Capture the cell that displays the provided text and extract its (x, y) central coordinate. 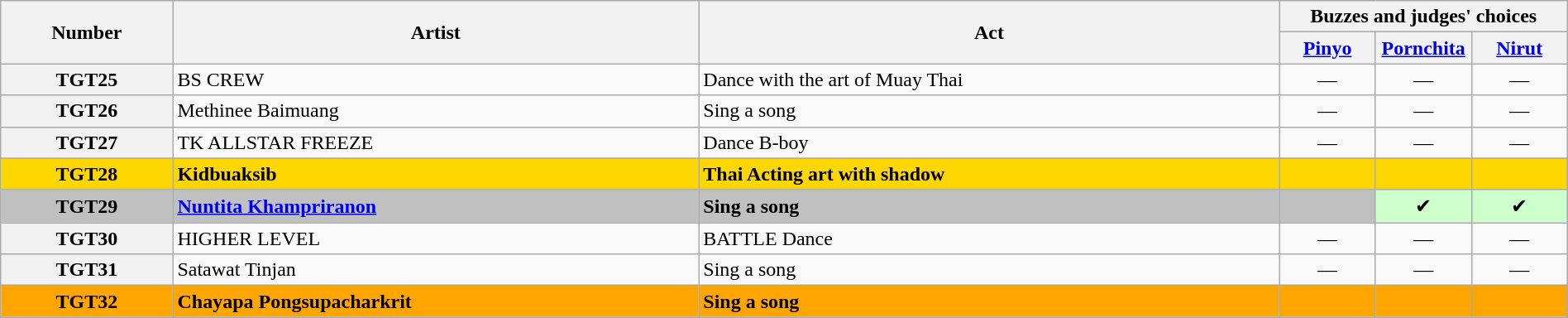
Satawat Tinjan (436, 270)
TK ALLSTAR FREEZE (436, 142)
Number (87, 32)
TGT27 (87, 142)
Chayapa Pongsupacharkrit (436, 301)
Thai Acting art with shadow (989, 174)
HIGHER LEVEL (436, 238)
TGT30 (87, 238)
BS CREW (436, 79)
Nuntita Khampriranon (436, 206)
Nirut (1519, 48)
Pinyo (1327, 48)
Act (989, 32)
Artist (436, 32)
Dance with the art of Muay Thai (989, 79)
Pornchita (1423, 48)
BATTLE Dance (989, 238)
TGT32 (87, 301)
Kidbuaksib (436, 174)
Buzzes and judges' choices (1423, 17)
TGT25 (87, 79)
Methinee Baimuang (436, 111)
TGT26 (87, 111)
Dance B-boy (989, 142)
TGT31 (87, 270)
TGT28 (87, 174)
TGT29 (87, 206)
